Identify which cell holds the provided text, then report its [x, y] central coordinate. 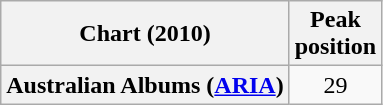
Australian Albums (ARIA) [145, 85]
29 [335, 85]
Peakposition [335, 34]
Chart (2010) [145, 34]
